Identify which cell holds the provided text, then report its [X, Y] central coordinate. 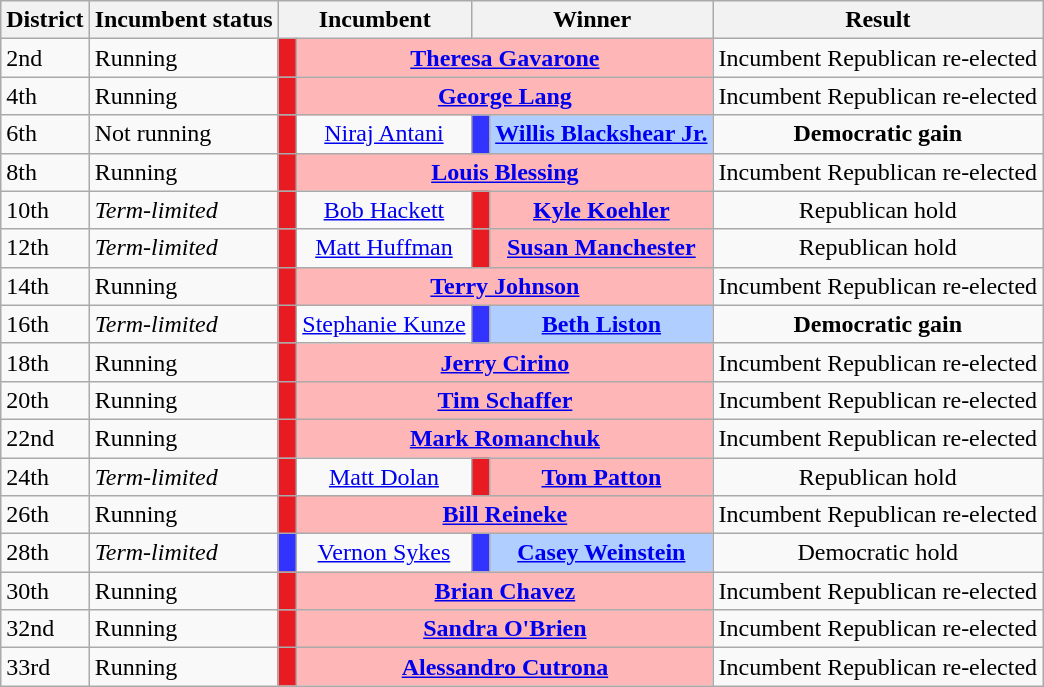
Mark Romanchuk [505, 438]
Willis Blackshear Jr. [602, 134]
District [45, 20]
32nd [45, 629]
Tom Patton [602, 477]
Louis Blessing [505, 172]
20th [45, 400]
Matt Huffman [384, 248]
6th [45, 134]
Beth Liston [602, 324]
Democratic hold [878, 553]
Sandra O'Brien [505, 629]
30th [45, 591]
4th [45, 96]
22nd [45, 438]
18th [45, 362]
Casey Weinstein [602, 553]
2nd [45, 58]
George Lang [505, 96]
Terry Johnson [505, 286]
33rd [45, 667]
Tim Schaffer [505, 400]
Brian Chavez [505, 591]
Alessandro Cutrona [505, 667]
12th [45, 248]
Incumbent [374, 20]
Stephanie Kunze [384, 324]
Incumbent status [184, 20]
Vernon Sykes [384, 553]
24th [45, 477]
Kyle Koehler [602, 210]
Susan Manchester [602, 248]
Matt Dolan [384, 477]
10th [45, 210]
Theresa Gavarone [505, 58]
14th [45, 286]
Bob Hackett [384, 210]
Jerry Cirino [505, 362]
Winner [592, 20]
28th [45, 553]
Result [878, 20]
8th [45, 172]
26th [45, 515]
16th [45, 324]
Bill Reineke [505, 515]
Niraj Antani [384, 134]
Not running [184, 134]
